For the text-containing cell, return its midpoint in (x, y) coordinate format. 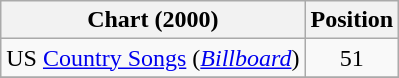
Chart (2000) (153, 20)
Position (352, 20)
51 (352, 58)
US Country Songs (Billboard) (153, 58)
